Identify which cell holds the provided text, then report its (X, Y) central coordinate. 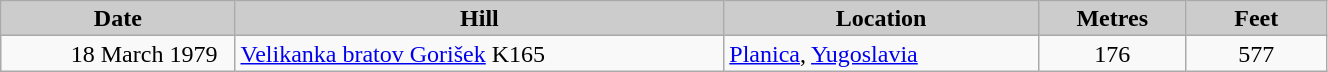
Date (118, 18)
577 (1256, 54)
Feet (1256, 18)
Velikanka bratov Gorišek K165 (480, 54)
Metres (1112, 18)
Planica, Yugoslavia (882, 54)
Hill (480, 18)
18 March 1979 (118, 54)
176 (1112, 54)
Location (882, 18)
